Output the (X, Y) coordinate of the center of the cell containing the given text.  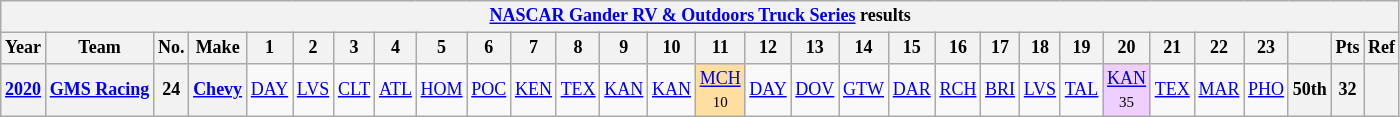
2 (312, 48)
Year (24, 48)
DAR (912, 90)
1 (269, 48)
11 (720, 48)
10 (672, 48)
22 (1219, 48)
13 (815, 48)
GMS Racing (99, 90)
DOV (815, 90)
MCH10 (720, 90)
19 (1081, 48)
KAN35 (1127, 90)
NASCAR Gander RV & Outdoors Truck Series results (700, 16)
POC (489, 90)
GTW (864, 90)
2020 (24, 90)
KEN (534, 90)
3 (354, 48)
Ref (1382, 48)
15 (912, 48)
20 (1127, 48)
HOM (442, 90)
No. (172, 48)
21 (1172, 48)
50th (1310, 90)
17 (1000, 48)
TAL (1081, 90)
14 (864, 48)
24 (172, 90)
MAR (1219, 90)
Chevy (218, 90)
9 (624, 48)
4 (396, 48)
5 (442, 48)
32 (1348, 90)
16 (958, 48)
12 (768, 48)
7 (534, 48)
CLT (354, 90)
PHO (1266, 90)
Pts (1348, 48)
8 (578, 48)
Team (99, 48)
23 (1266, 48)
6 (489, 48)
RCH (958, 90)
ATL (396, 90)
Make (218, 48)
BRI (1000, 90)
18 (1040, 48)
